Extract the [X, Y] coordinate from the center of the cell holding the provided text.  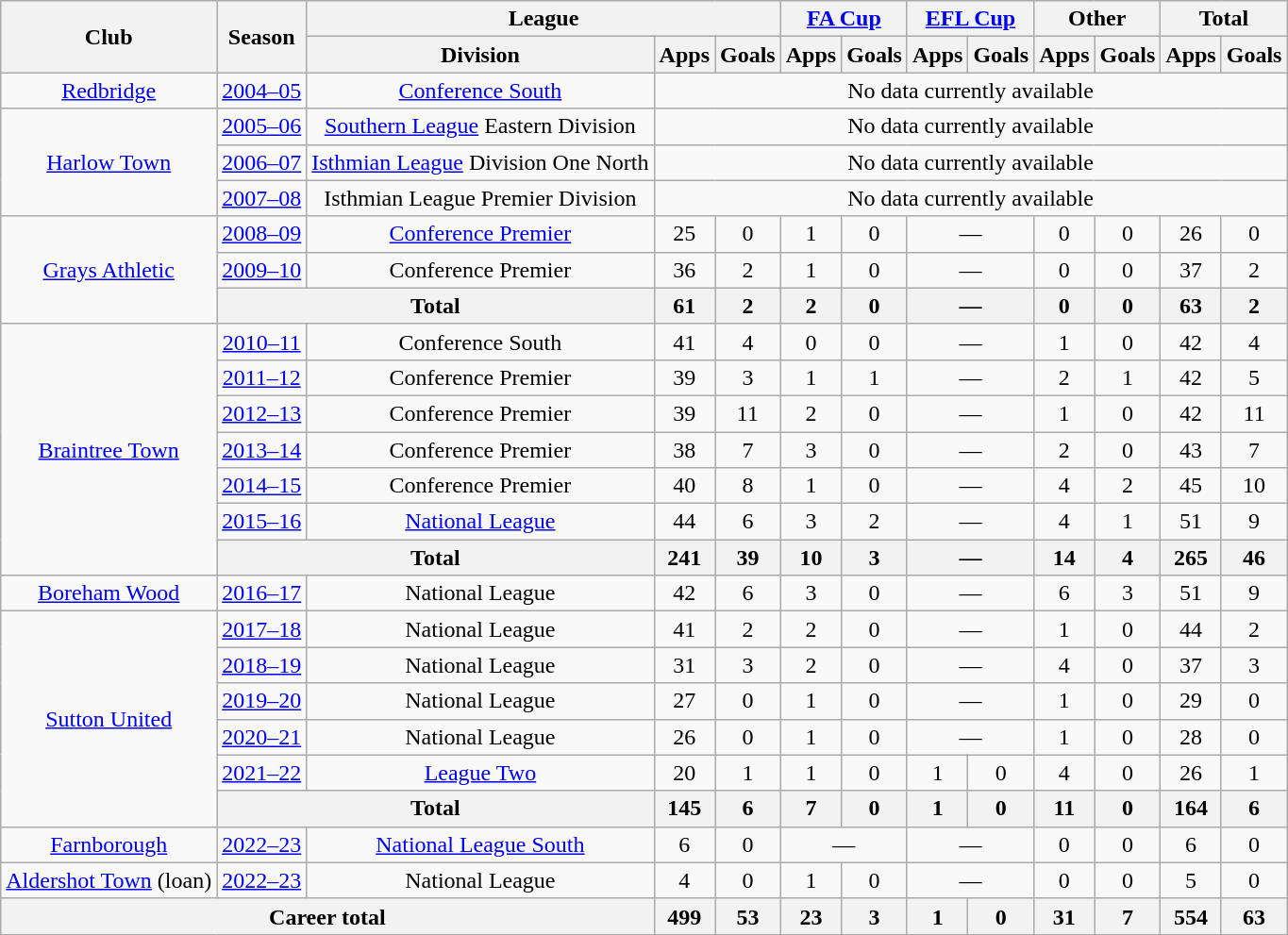
League [544, 19]
27 [684, 701]
554 [1191, 916]
Harlow Town [109, 162]
2005–06 [262, 126]
2014–15 [262, 486]
2007–08 [262, 198]
National League South [480, 844]
2015–16 [262, 522]
46 [1254, 558]
8 [748, 486]
2021–22 [262, 773]
25 [684, 234]
Boreham Wood [109, 593]
38 [684, 450]
145 [684, 809]
2012–13 [262, 413]
EFL Cup [970, 19]
61 [684, 306]
43 [1191, 450]
265 [1191, 558]
League Two [480, 773]
53 [748, 916]
2013–14 [262, 450]
Southern League Eastern Division [480, 126]
29 [1191, 701]
2019–20 [262, 701]
Farnborough [109, 844]
Sutton United [109, 719]
2006–07 [262, 162]
36 [684, 270]
Career total [327, 916]
14 [1064, 558]
FA Cup [844, 19]
Aldershot Town (loan) [109, 880]
23 [811, 916]
45 [1191, 486]
Isthmian League Premier Division [480, 198]
2018–19 [262, 665]
Club [109, 37]
28 [1191, 737]
Other [1097, 19]
499 [684, 916]
2011–12 [262, 377]
2016–17 [262, 593]
Season [262, 37]
241 [684, 558]
2008–09 [262, 234]
40 [684, 486]
Isthmian League Division One North [480, 162]
2009–10 [262, 270]
Division [480, 55]
164 [1191, 809]
2010–11 [262, 342]
Redbridge [109, 91]
2004–05 [262, 91]
2017–18 [262, 629]
20 [684, 773]
Grays Athletic [109, 270]
Braintree Town [109, 449]
2020–21 [262, 737]
